Find where the given text appears and provide that cell's center as (X, Y) coordinate. 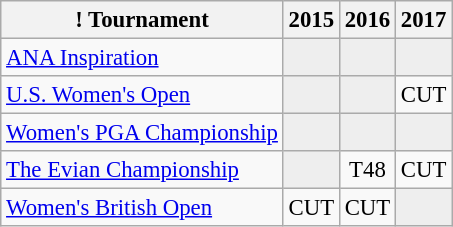
2016 (367, 20)
2017 (424, 20)
ANA Inspiration (142, 58)
U.S. Women's Open (142, 95)
Women's British Open (142, 208)
2015 (311, 20)
T48 (367, 170)
The Evian Championship (142, 170)
Women's PGA Championship (142, 133)
! Tournament (142, 20)
